Scan for the cell matching the given text and deliver its (x, y) coordinate at center. 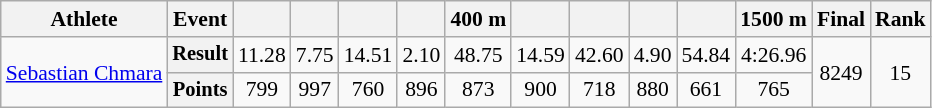
Points (200, 90)
900 (540, 90)
997 (315, 90)
Result (200, 55)
Event (200, 19)
Sebastian Chmara (84, 72)
42.60 (600, 55)
14.59 (540, 55)
400 m (478, 19)
4.90 (653, 55)
760 (368, 90)
14.51 (368, 55)
48.75 (478, 55)
799 (262, 90)
Rank (900, 19)
15 (900, 72)
8249 (841, 72)
1500 m (774, 19)
718 (600, 90)
11.28 (262, 55)
873 (478, 90)
765 (774, 90)
2.10 (421, 55)
896 (421, 90)
7.75 (315, 55)
880 (653, 90)
Final (841, 19)
4:26.96 (774, 55)
54.84 (706, 55)
661 (706, 90)
Athlete (84, 19)
